Extract the [X, Y] coordinate from the center of the cell holding the provided text.  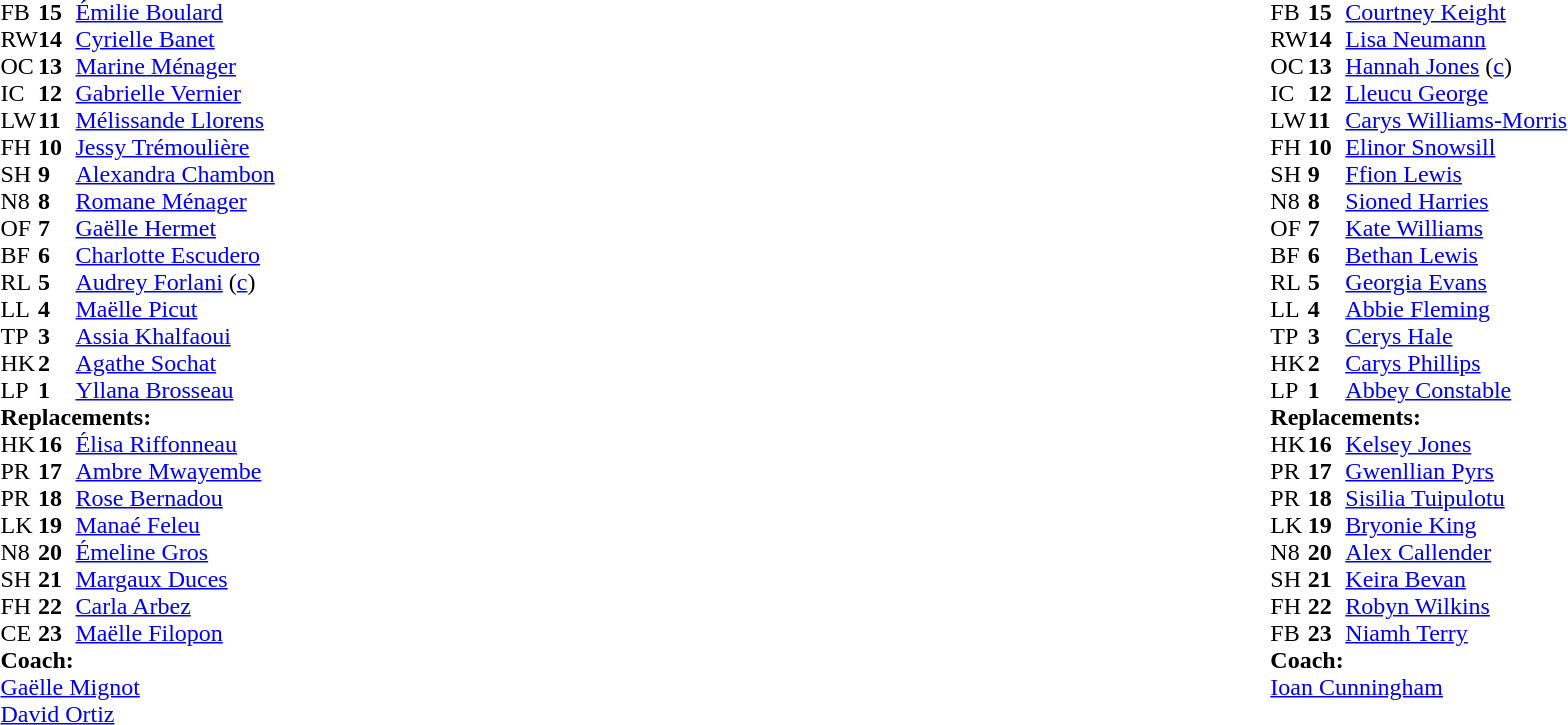
Sioned Harries [1456, 202]
Charlotte Escudero [176, 256]
Manaé Feleu [176, 526]
Elinor Snowsill [1456, 148]
Hannah Jones (c) [1456, 66]
Agathe Sochat [176, 364]
Alexandra Chambon [176, 174]
Lisa Neumann [1456, 40]
Lleucu George [1456, 94]
Kelsey Jones [1456, 444]
Yllana Brosseau [176, 390]
Rose Bernadou [176, 498]
Ffion Lewis [1456, 174]
Assia Khalfaoui [176, 336]
Ambre Mwayembe [176, 472]
Audrey Forlani (c) [176, 282]
Abbey Constable [1456, 390]
Maëlle Picut [176, 310]
Sisilia Tuipulotu [1456, 498]
FB [1289, 634]
Carys Williams-Morris [1456, 120]
Niamh Terry [1456, 634]
Carla Arbez [176, 606]
Mélissande Llorens [176, 120]
Keira Bevan [1456, 580]
Cerys Hale [1456, 336]
Gwenllian Pyrs [1456, 472]
Élisa Riffonneau [176, 444]
Maëlle Filopon [176, 634]
Gaëlle Hermet [176, 228]
CE [19, 634]
Jessy Trémoulière [176, 148]
Margaux Duces [176, 580]
Gabrielle Vernier [176, 94]
Alex Callender [1456, 552]
Émeline Gros [176, 552]
Marine Ménager [176, 66]
Bethan Lewis [1456, 256]
Bryonie King [1456, 526]
Cyrielle Banet [176, 40]
Ioan Cunningham [1418, 688]
Georgia Evans [1456, 282]
Carys Phillips [1456, 364]
Abbie Fleming [1456, 310]
Robyn Wilkins [1456, 606]
Kate Williams [1456, 228]
Romane Ménager [176, 202]
